Return the [X, Y] coordinate for the center point of the cell that contains the specified text.  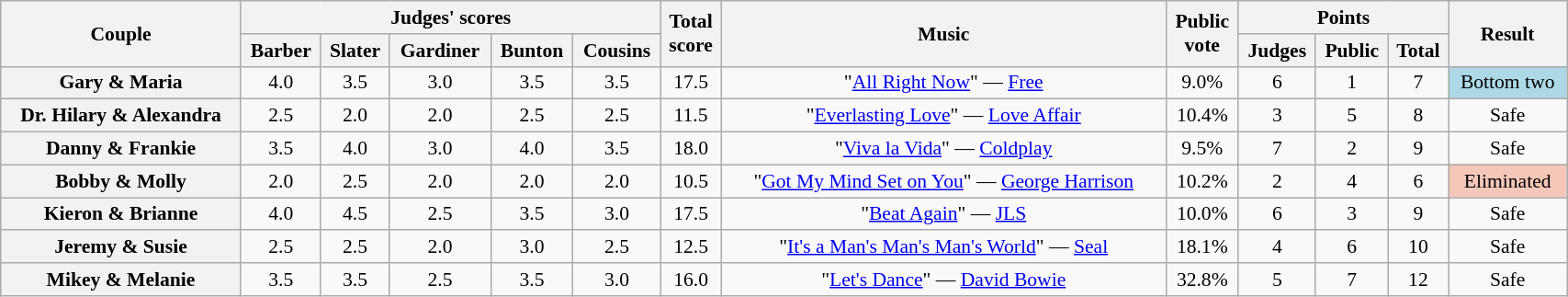
10.4% [1201, 116]
Jeremy & Susie [121, 247]
9.0% [1201, 83]
Totalscore [691, 33]
Public [1352, 51]
18.0 [691, 149]
Bobby & Molly [121, 181]
10 [1418, 247]
"All Right Now" — Free [943, 83]
Eliminated [1508, 181]
11.5 [691, 116]
Couple [121, 33]
"Everlasting Love" — Love Affair [943, 116]
Points [1343, 17]
Dr. Hilary & Alexandra [121, 116]
Gardiner [440, 51]
Bottom two [1508, 83]
Kieron & Brianne [121, 214]
Cousins [617, 51]
12.5 [691, 247]
Gary & Maria [121, 83]
Slater [355, 51]
"Viva la Vida" — Coldplay [943, 149]
Danny & Frankie [121, 149]
10.5 [691, 181]
"Got My Mind Set on You" — George Harrison [943, 181]
Result [1508, 33]
Music [943, 33]
Judges' scores [450, 17]
"It's a Man's Man's Man's World" — Seal [943, 247]
1 [1352, 83]
9.5% [1201, 149]
"Beat Again" — JLS [943, 214]
"Let's Dance" — David Bowie [943, 280]
16.0 [691, 280]
12 [1418, 280]
Judges [1277, 51]
32.8% [1201, 280]
Mikey & Melanie [121, 280]
10.2% [1201, 181]
Barber [281, 51]
18.1% [1201, 247]
Bunton [532, 51]
Total [1418, 51]
4.5 [355, 214]
10.0% [1201, 214]
Publicvote [1201, 33]
8 [1418, 116]
